Detect which cell encompasses the target text, then output its [x, y] center coordinate. 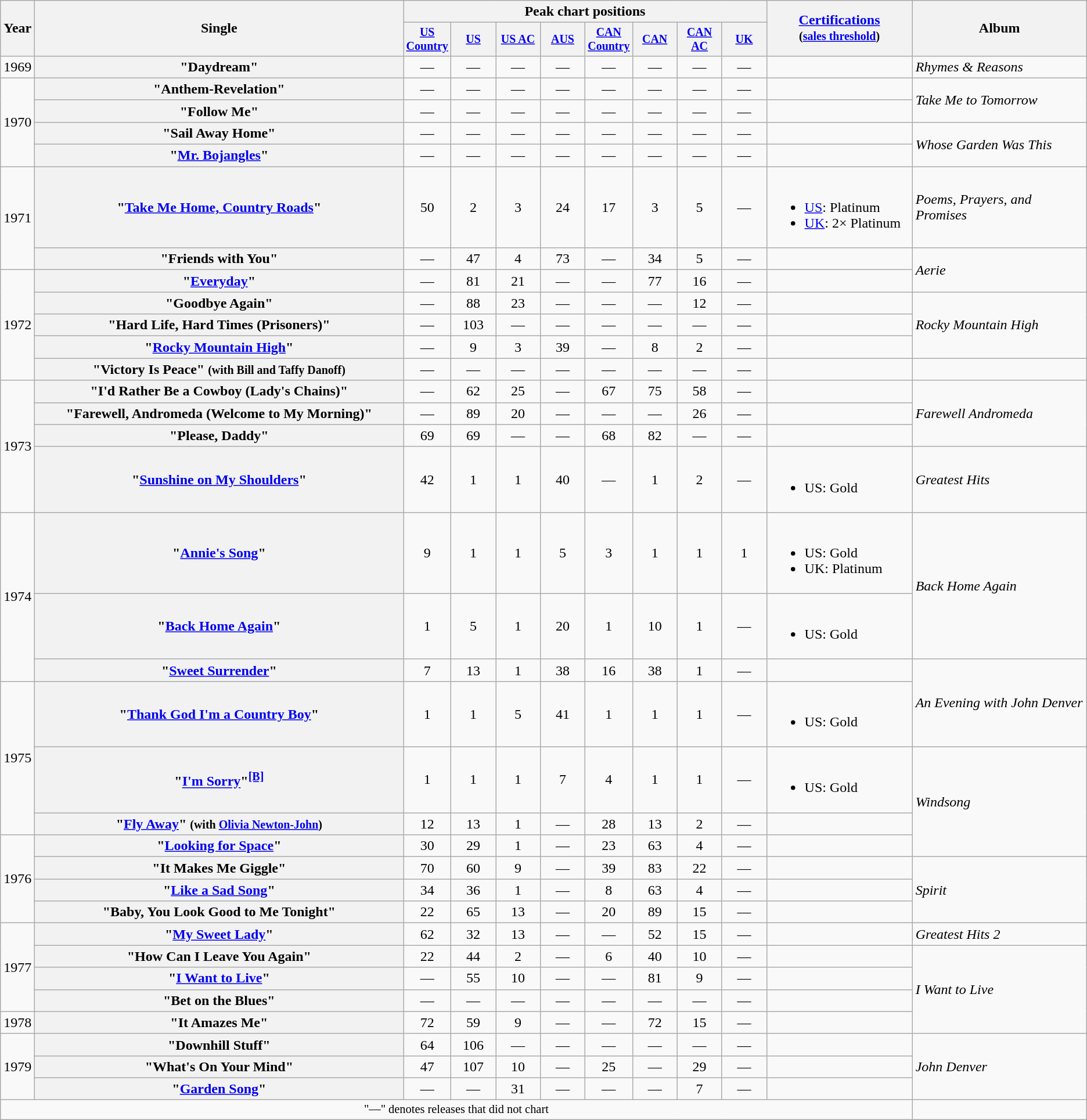
Aerie [999, 270]
31 [518, 1089]
US [474, 39]
"Sail Away Home" [219, 133]
"It Amazes Me" [219, 1022]
50 [427, 207]
Spirit [999, 890]
26 [699, 413]
Album [999, 28]
1972 [17, 325]
73 [562, 259]
"Farewell, Andromeda (Welcome to My Morning)" [219, 413]
Rhymes & Reasons [999, 67]
107 [474, 1067]
"Baby, You Look Good to Me Tonight" [219, 912]
"My Sweet Lady" [219, 934]
"—" denotes releases that did not chart [456, 1110]
"Garden Song" [219, 1089]
"Like a Sad Song" [219, 890]
103 [474, 325]
65 [474, 912]
24 [562, 207]
US: PlatinumUK: 2× Platinum [840, 207]
"Mr. Bojangles" [219, 156]
68 [609, 435]
"How Can I Leave You Again" [219, 956]
42 [427, 480]
41 [562, 714]
"Bet on the Blues" [219, 1000]
"Follow Me" [219, 111]
CAN [655, 39]
Poems, Prayers, and Promises [999, 207]
70 [427, 868]
"Anthem-Revelation" [219, 89]
1979 [17, 1067]
88 [474, 303]
Back Home Again [999, 585]
John Denver [999, 1067]
"I'm Sorry"[B] [219, 780]
21 [518, 281]
1974 [17, 597]
1969 [17, 67]
"Back Home Again" [219, 626]
"What's On Your Mind" [219, 1067]
"Sweet Surrender" [219, 670]
Windsong [999, 802]
52 [655, 934]
"Rocky Mountain High" [219, 347]
60 [474, 868]
106 [474, 1045]
An Evening with John Denver [999, 703]
"Downhill Stuff" [219, 1045]
"Hard Life, Hard Times (Prisoners)" [219, 325]
Peak chart positions [585, 12]
"Thank God I'm a Country Boy" [219, 714]
Farewell Andromeda [999, 413]
"I'd Rather Be a Cowboy (Lady's Chains)" [219, 391]
AUS [562, 39]
82 [655, 435]
Year [17, 28]
1973 [17, 446]
I Want to Live [999, 989]
US Country [427, 39]
28 [609, 824]
Certifications(sales threshold) [840, 28]
30 [427, 846]
US AC [518, 39]
1975 [17, 758]
"It Makes Me Giggle" [219, 868]
32 [474, 934]
"Sunshine on My Shoulders" [219, 480]
"Take Me Home, Country Roads" [219, 207]
1971 [17, 218]
77 [655, 281]
"Victory Is Peace" (with Bill and Taffy Danoff) [219, 369]
Take Me to Tomorrow [999, 100]
44 [474, 956]
58 [699, 391]
CAN AC [699, 39]
1977 [17, 967]
"Annie's Song" [219, 553]
1978 [17, 1022]
64 [427, 1045]
67 [609, 391]
CAN Country [609, 39]
"Friends with You" [219, 259]
Rocky Mountain High [999, 325]
75 [655, 391]
6 [609, 956]
Whose Garden Was This [999, 144]
"Fly Away" (with Olivia Newton-John) [219, 824]
"Looking for Space" [219, 846]
1976 [17, 879]
Single [219, 28]
59 [474, 1022]
UK [744, 39]
83 [655, 868]
"I Want to Live" [219, 978]
17 [609, 207]
"Everyday" [219, 281]
Greatest Hits 2 [999, 934]
36 [474, 890]
1970 [17, 122]
"Goodbye Again" [219, 303]
"Please, Daddy" [219, 435]
Greatest Hits [999, 480]
US: GoldUK: Platinum [840, 553]
"Daydream" [219, 67]
55 [474, 978]
